Pinpoint the cell where the given text exists, returning its [x, y] midpoint coordinate. 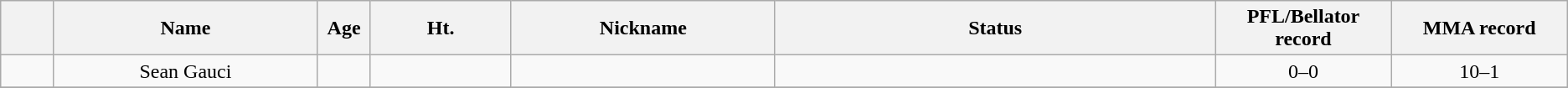
Sean Gauci [186, 71]
Nickname [643, 28]
Age [343, 28]
PFL/Bellator record [1303, 28]
0–0 [1303, 71]
Name [186, 28]
Status [995, 28]
Ht. [441, 28]
MMA record [1479, 28]
10–1 [1479, 71]
